From the cell containing the given text, extract its center point as [x, y] coordinate. 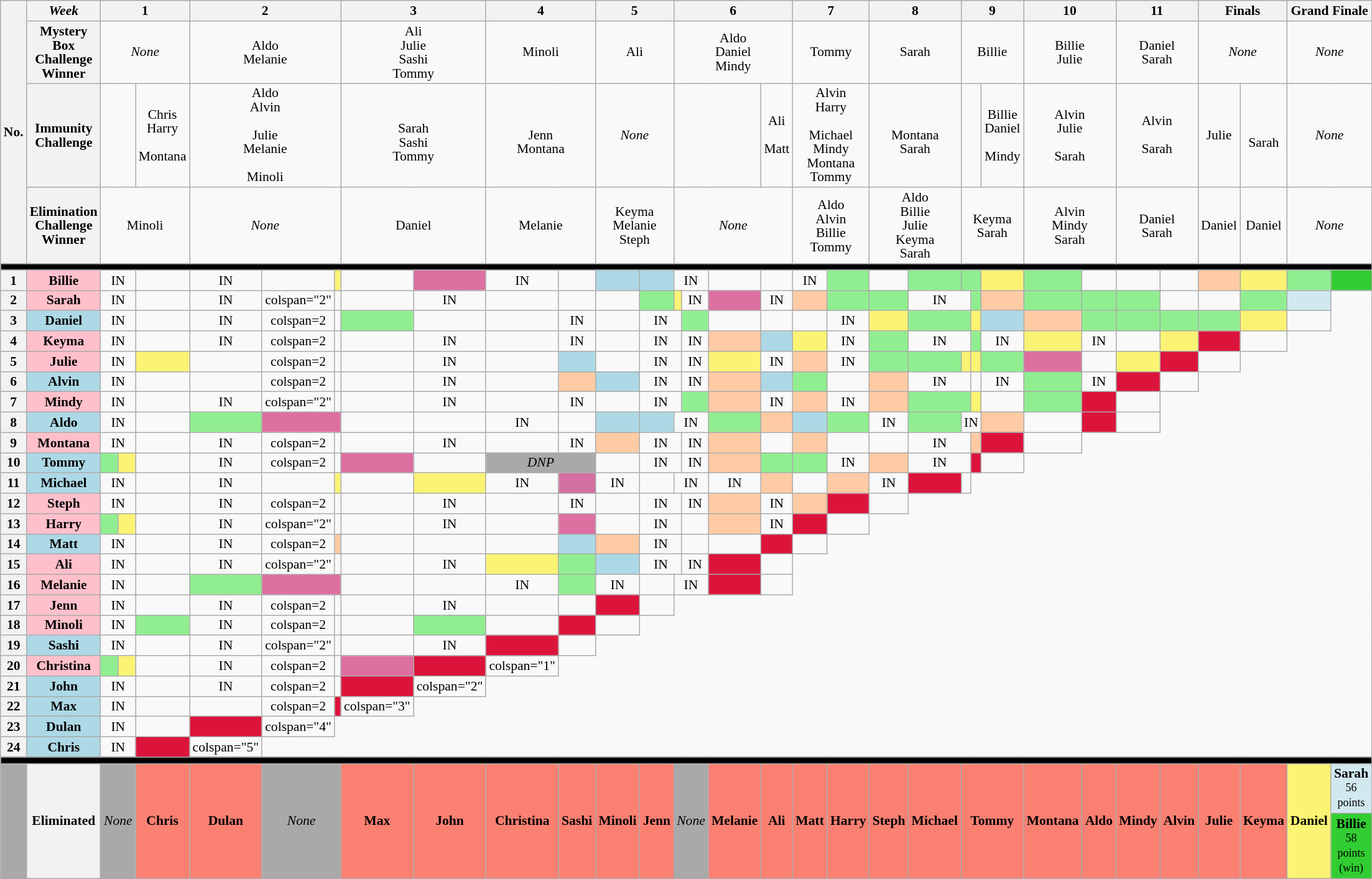
22 [14, 707]
21 [14, 687]
JennMontana [540, 136]
colspan="4" [299, 727]
16 [14, 585]
No. [14, 132]
BillieDanielMindy [1003, 136]
18 [14, 626]
SarahSashiTommy [413, 136]
BillieJulie [1070, 52]
ChrisHarryMontana [163, 136]
Grand Finale [1330, 11]
AldoMelanie [265, 52]
KeymaSarah [993, 226]
AldoAlvinBillieTommy [831, 226]
KeymaMelanieSteph [634, 226]
24 [14, 748]
12 [14, 504]
colspan="3" [377, 707]
EliminationChallengeWinner [63, 226]
Finals [1243, 11]
Week [63, 11]
AldoAlvinJulieMelanieMinoli [265, 136]
19 [14, 646]
colspan="5" [226, 748]
AliJulieSashiTommy [413, 52]
Billie58 points (win) [1351, 846]
ImmunityChallenge [63, 136]
AlvinSarah [1157, 136]
15 [14, 565]
20 [14, 666]
AldoDanielMindy [733, 52]
AlvinHarryMichaelMindyMontanaTommy [831, 136]
MysteryBoxChallengeWinner [63, 52]
23 [14, 727]
Sarah56 points [1351, 789]
AldoBillieJulieKeymaSarah [915, 226]
14 [14, 544]
Eliminated [63, 821]
13 [14, 524]
DNP [540, 463]
colspan="1" [522, 666]
17 [14, 605]
AliMatt [776, 136]
AlvinMindySarah [1070, 226]
MontanaSarah [915, 136]
AlvinJulieSarah [1070, 136]
